Search for the cell housing the specified text and yield its (X, Y) center coordinate. 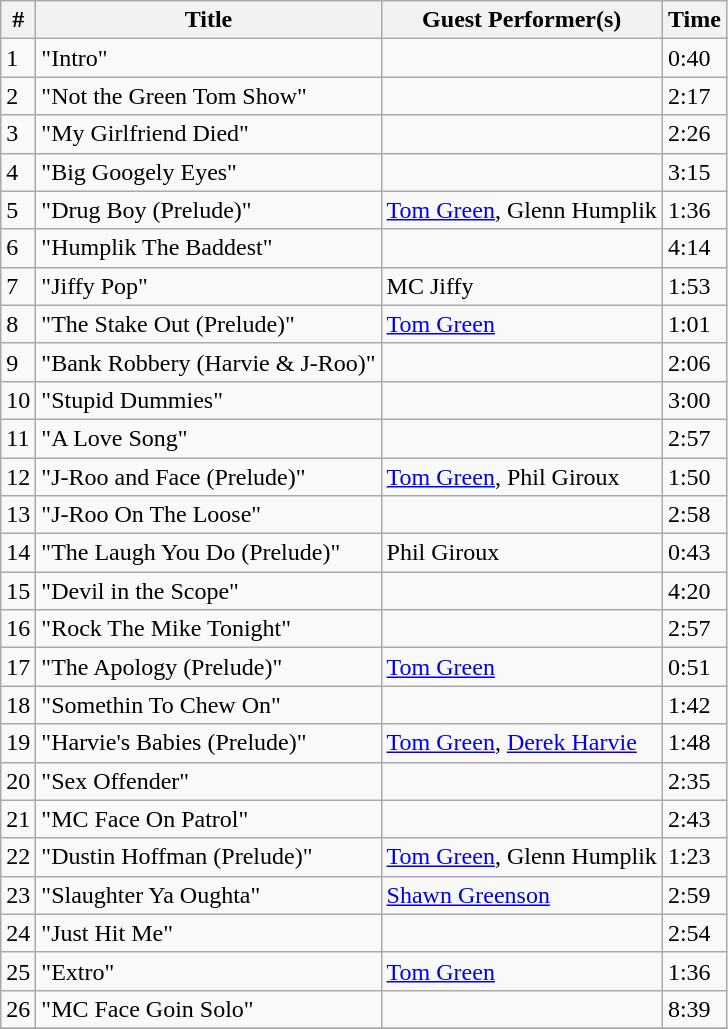
0:43 (694, 553)
"Harvie's Babies (Prelude)" (208, 743)
"Drug Boy (Prelude)" (208, 210)
21 (18, 819)
26 (18, 1009)
Time (694, 20)
"Jiffy Pop" (208, 286)
17 (18, 667)
"J-Roo and Face (Prelude)" (208, 477)
22 (18, 857)
4:14 (694, 248)
"Just Hit Me" (208, 933)
Tom Green, Derek Harvie (522, 743)
"Stupid Dummies" (208, 400)
# (18, 20)
"Not the Green Tom Show" (208, 96)
1:23 (694, 857)
18 (18, 705)
"The Stake Out (Prelude)" (208, 324)
Phil Giroux (522, 553)
3:00 (694, 400)
8 (18, 324)
Title (208, 20)
11 (18, 438)
Shawn Greenson (522, 895)
16 (18, 629)
2:59 (694, 895)
"Somethin To Chew On" (208, 705)
8:39 (694, 1009)
20 (18, 781)
24 (18, 933)
13 (18, 515)
"Intro" (208, 58)
"Extro" (208, 971)
7 (18, 286)
1:48 (694, 743)
2:17 (694, 96)
4:20 (694, 591)
Guest Performer(s) (522, 20)
3:15 (694, 172)
"The Apology (Prelude)" (208, 667)
4 (18, 172)
2:54 (694, 933)
"Dustin Hoffman (Prelude)" (208, 857)
2:43 (694, 819)
1 (18, 58)
2:35 (694, 781)
"Bank Robbery (Harvie & J-Roo)" (208, 362)
"A Love Song" (208, 438)
"Humplik The Baddest" (208, 248)
"Rock The Mike Tonight" (208, 629)
MC Jiffy (522, 286)
"The Laugh You Do (Prelude)" (208, 553)
1:01 (694, 324)
"Sex Offender" (208, 781)
2 (18, 96)
23 (18, 895)
25 (18, 971)
"J-Roo On The Loose" (208, 515)
"My Girlfriend Died" (208, 134)
1:50 (694, 477)
1:53 (694, 286)
2:06 (694, 362)
0:40 (694, 58)
12 (18, 477)
14 (18, 553)
9 (18, 362)
19 (18, 743)
"Big Googely Eyes" (208, 172)
0:51 (694, 667)
2:58 (694, 515)
"MC Face On Patrol" (208, 819)
10 (18, 400)
5 (18, 210)
"Devil in the Scope" (208, 591)
1:42 (694, 705)
"MC Face Goin Solo" (208, 1009)
Tom Green, Phil Giroux (522, 477)
3 (18, 134)
6 (18, 248)
"Slaughter Ya Oughta" (208, 895)
2:26 (694, 134)
15 (18, 591)
